Scan for the cell matching the given text and deliver its [x, y] coordinate at center. 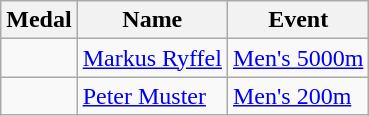
Medal [39, 20]
Men's 200m [298, 96]
Peter Muster [152, 96]
Name [152, 20]
Markus Ryffel [152, 58]
Event [298, 20]
Men's 5000m [298, 58]
